Provide the (X, Y) coordinate of the cell's center where the given text is located.  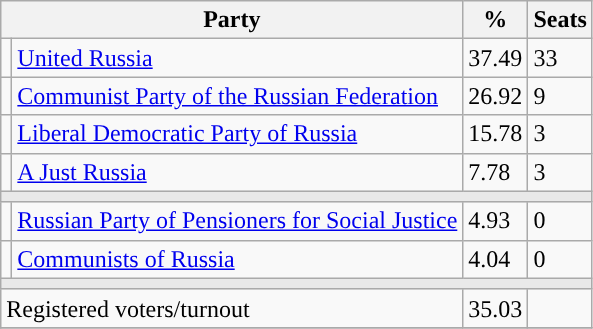
7.78 (496, 172)
Russian Party of Pensioners for Social Justice (238, 221)
Registered voters/turnout (232, 308)
Seats (560, 20)
Communist Party of the Russian Federation (238, 96)
Party (232, 20)
35.03 (496, 308)
A Just Russia (238, 172)
Communists of Russia (238, 259)
26.92 (496, 96)
9 (560, 96)
33 (560, 58)
United Russia (238, 58)
4.93 (496, 221)
% (496, 20)
15.78 (496, 134)
37.49 (496, 58)
Liberal Democratic Party of Russia (238, 134)
4.04 (496, 259)
